Provide the (X, Y) coordinate of the cell's center where the given text is located.  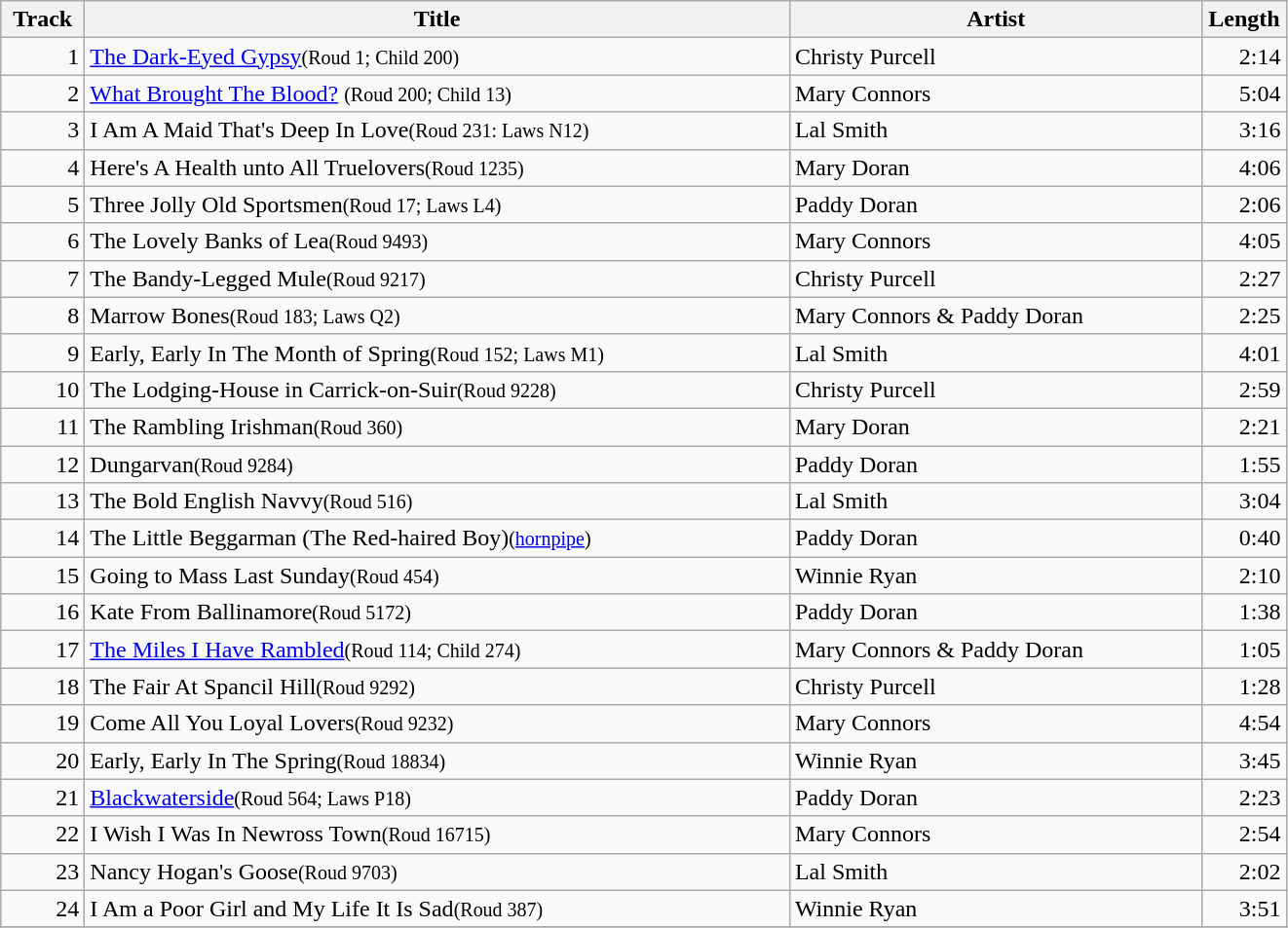
2 (43, 93)
Nancy Hogan's Goose(Roud 9703) (437, 872)
2:10 (1244, 575)
The Dark-Eyed Gypsy(Roud 1; Child 200) (437, 56)
Early, Early In The Spring(Roud 18834) (437, 761)
Early, Early In The Month of Spring(Roud 152; Laws M1) (437, 353)
4:01 (1244, 353)
4 (43, 167)
4:06 (1244, 167)
The Little Beggarman (The Red-haired Boy)(hornpipe) (437, 538)
The Fair At Spancil Hill(Roud 9292) (437, 687)
7 (43, 278)
Come All You Loyal Lovers(Roud 9232) (437, 724)
Going to Mass Last Sunday(Roud 454) (437, 575)
4:05 (1244, 241)
2:02 (1244, 872)
5:04 (1244, 93)
13 (43, 501)
I Wish I Was In Newross Town(Roud 16715) (437, 835)
2:23 (1244, 798)
4:54 (1244, 724)
1:28 (1244, 687)
The Rambling Irishman(Roud 360) (437, 427)
1 (43, 56)
What Brought The Blood? (Roud 200; Child 13) (437, 93)
6 (43, 241)
21 (43, 798)
11 (43, 427)
16 (43, 612)
I Am a Poor Girl and My Life It Is Sad(Roud 387) (437, 909)
2:25 (1244, 316)
2:27 (1244, 278)
The Lovely Banks of Lea(Roud 9493) (437, 241)
3:16 (1244, 130)
8 (43, 316)
3:51 (1244, 909)
2:54 (1244, 835)
9 (43, 353)
Marrow Bones(Roud 183; Laws Q2) (437, 316)
14 (43, 538)
2:14 (1244, 56)
I Am A Maid That's Deep In Love(Roud 231: Laws N12) (437, 130)
24 (43, 909)
Track (43, 19)
3:04 (1244, 501)
Here's A Health unto All Truelovers(Roud 1235) (437, 167)
Three Jolly Old Sportsmen(Roud 17; Laws L4) (437, 204)
Length (1244, 19)
15 (43, 575)
The Bold English Navvy(Roud 516) (437, 501)
Kate From Ballinamore(Roud 5172) (437, 612)
The Lodging-House in Carrick-on-Suir(Roud 9228) (437, 390)
3:45 (1244, 761)
10 (43, 390)
23 (43, 872)
The Bandy-Legged Mule(Roud 9217) (437, 278)
Dungarvan(Roud 9284) (437, 464)
Artist (996, 19)
17 (43, 650)
22 (43, 835)
5 (43, 204)
12 (43, 464)
19 (43, 724)
20 (43, 761)
0:40 (1244, 538)
1:55 (1244, 464)
Blackwaterside(Roud 564; Laws P18) (437, 798)
1:05 (1244, 650)
18 (43, 687)
The Miles I Have Rambled(Roud 114; Child 274) (437, 650)
3 (43, 130)
2:21 (1244, 427)
2:06 (1244, 204)
1:38 (1244, 612)
2:59 (1244, 390)
Title (437, 19)
